Determine the [X, Y] coordinate at the center of the cell enclosing the given text.  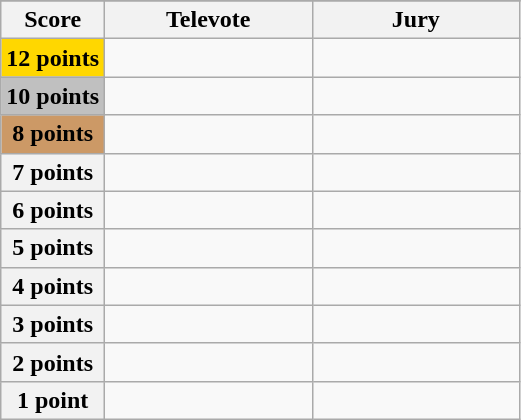
4 points [53, 286]
6 points [53, 210]
10 points [53, 96]
3 points [53, 324]
8 points [53, 134]
Jury [416, 20]
1 point [53, 400]
2 points [53, 362]
5 points [53, 248]
7 points [53, 172]
12 points [53, 58]
Score [53, 20]
Televote [209, 20]
